From the cell containing the given text, extract its center point as (x, y) coordinate. 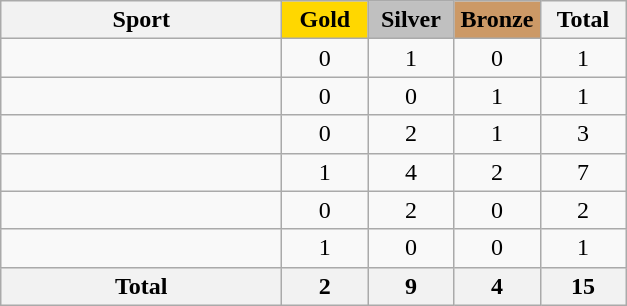
9 (411, 286)
15 (583, 286)
Gold (325, 20)
Silver (411, 20)
3 (583, 134)
Bronze (497, 20)
Sport (142, 20)
7 (583, 172)
